Search for the cell housing the specified text and yield its (x, y) center coordinate. 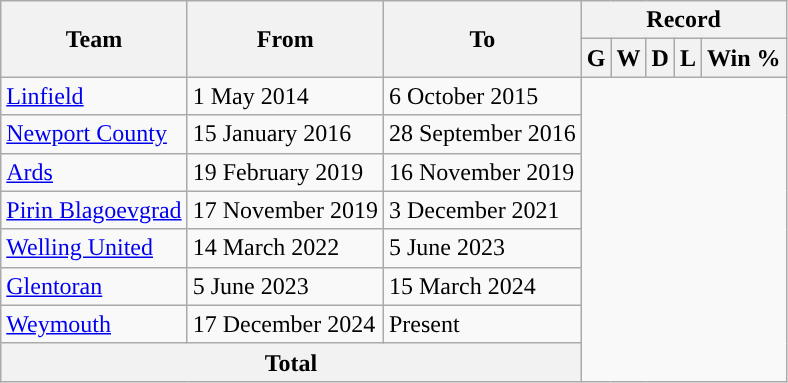
3 December 2021 (482, 210)
28 September 2016 (482, 134)
19 February 2019 (285, 172)
Ards (94, 172)
From (285, 39)
15 January 2016 (285, 134)
Welling United (94, 248)
G (596, 58)
D (660, 58)
17 December 2024 (285, 324)
Record (684, 20)
1 May 2014 (285, 96)
16 November 2019 (482, 172)
Pirin Blagoevgrad (94, 210)
Total (291, 362)
Linfield (94, 96)
L (688, 58)
17 November 2019 (285, 210)
6 October 2015 (482, 96)
Newport County (94, 134)
To (482, 39)
Win % (744, 58)
Present (482, 324)
Team (94, 39)
15 March 2024 (482, 286)
W (628, 58)
Weymouth (94, 324)
14 March 2022 (285, 248)
Glentoran (94, 286)
